Return [X, Y] of the center of cell containing provided text 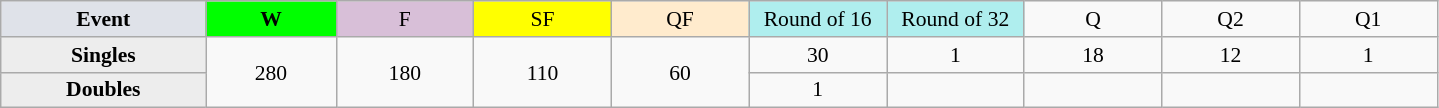
Q1 [1368, 19]
18 [1093, 55]
60 [680, 72]
Doubles [104, 90]
F [405, 19]
Singles [104, 55]
12 [1231, 55]
SF [543, 19]
Q2 [1231, 19]
Round of 32 [955, 19]
180 [405, 72]
280 [271, 72]
110 [543, 72]
Round of 16 [818, 19]
30 [818, 55]
Q [1093, 19]
Event [104, 19]
QF [680, 19]
W [271, 19]
